Find where the given text appears and provide that cell's center as [x, y] coordinate. 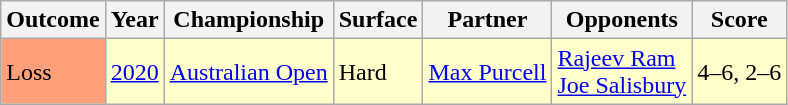
Championship [248, 20]
2020 [134, 72]
Year [134, 20]
Max Purcell [488, 72]
Score [740, 20]
4–6, 2–6 [740, 72]
Partner [488, 20]
Australian Open [248, 72]
Hard [378, 72]
Outcome [53, 20]
Loss [53, 72]
Rajeev Ram Joe Salisbury [622, 72]
Surface [378, 20]
Opponents [622, 20]
